Determine the [X, Y] coordinate at the center of the cell enclosing the given text.  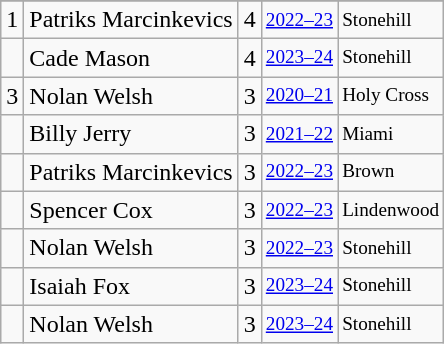
Brown [391, 172]
Billy Jerry [131, 134]
Cade Mason [131, 58]
Isaiah Fox [131, 286]
2020–21 [299, 96]
Spencer Cox [131, 210]
Lindenwood [391, 210]
Holy Cross [391, 96]
2021–22 [299, 134]
1 [12, 20]
Miami [391, 134]
